From the cell containing the given text, extract its center point as [x, y] coordinate. 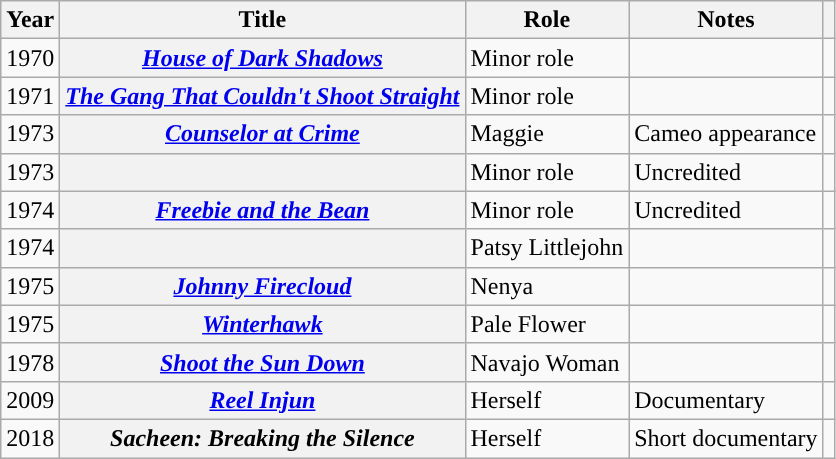
Nenya [547, 286]
Year [30, 20]
2018 [30, 438]
1970 [30, 58]
Sacheen: Breaking the Silence [262, 438]
Pale Flower [547, 324]
Johnny Firecloud [262, 286]
Cameo appearance [726, 134]
House of Dark Shadows [262, 58]
Counselor at Crime [262, 134]
1978 [30, 362]
Patsy Littlejohn [547, 248]
Maggie [547, 134]
The Gang That Couldn't Shoot Straight [262, 96]
Role [547, 20]
2009 [30, 400]
Navajo Woman [547, 362]
Winterhawk [262, 324]
Title [262, 20]
Short documentary [726, 438]
Shoot the Sun Down [262, 362]
Documentary [726, 400]
Notes [726, 20]
Reel Injun [262, 400]
Freebie and the Bean [262, 210]
1971 [30, 96]
